Locate the cell with the specified text and output its (X, Y) center coordinate. 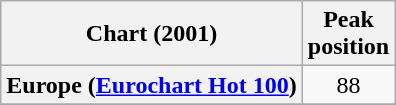
Chart (2001) (152, 34)
Europe (Eurochart Hot 100) (152, 85)
Peakposition (348, 34)
88 (348, 85)
